Provide the (x, y) coordinate of the cell's center where the given text is located.  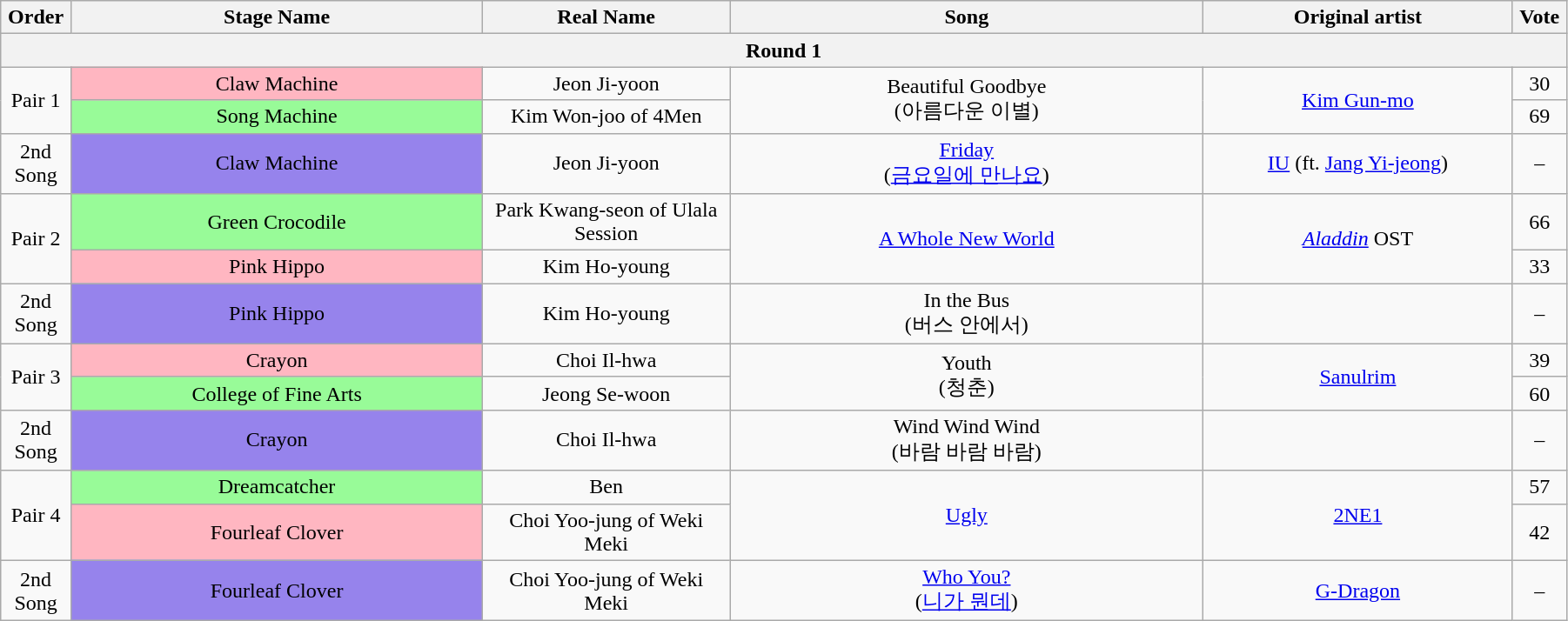
Pair 4 (37, 515)
Kim Gun-mo (1357, 100)
Friday(금요일에 만나요) (967, 164)
College of Fine Arts (277, 393)
Youth(청춘) (967, 377)
IU (ft. Jang Yi-jeong) (1357, 164)
Song Machine (277, 117)
In the Bus(버스 안에서) (967, 314)
A Whole New World (967, 238)
Who You?(니가 뭔데) (967, 591)
Pair 1 (37, 100)
42 (1540, 532)
33 (1540, 267)
Original artist (1357, 17)
Beautiful Goodbye(아름다운 이별) (967, 100)
Jeong Se-woon (606, 393)
Sanulrim (1357, 377)
Dreamcatcher (277, 487)
Wind Wind Wind(바람 바람 바람) (967, 440)
Kim Won-joo of 4Men (606, 117)
Green Crocodile (277, 223)
57 (1540, 487)
Song (967, 17)
Ben (606, 487)
Pair 2 (37, 238)
G-Dragon (1357, 591)
Ugly (967, 515)
Aladdin OST (1357, 238)
69 (1540, 117)
Park Kwang-seon of Ulala Session (606, 223)
Stage Name (277, 17)
30 (1540, 83)
39 (1540, 360)
Order (37, 17)
Vote (1540, 17)
Round 1 (784, 50)
66 (1540, 223)
60 (1540, 393)
Pair 3 (37, 377)
Real Name (606, 17)
2NE1 (1357, 515)
